Determine the (X, Y) coordinate at the center of the cell enclosing the given text.  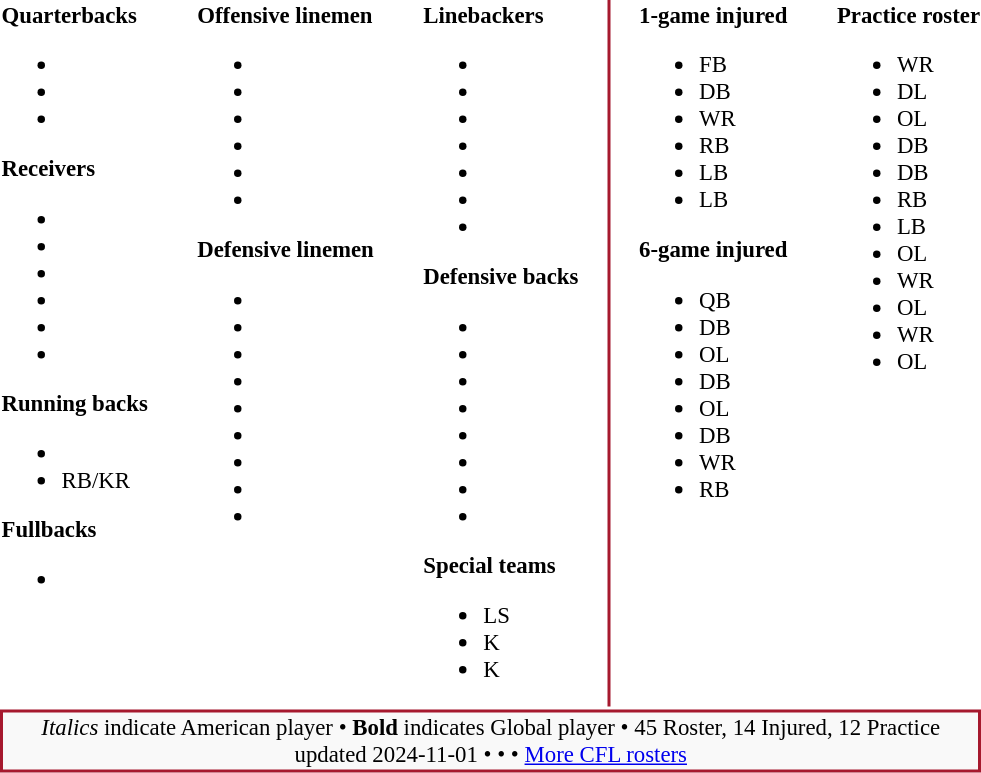
Linebackers Defensive backsSpecial teams LS K K (501, 354)
QuarterbacksReceiversRunning backs RB/KRFullbacks (74, 354)
1-game injured FB DB WR RB LB LB6-game injured QB DB OL DB OL DB WR RB (714, 354)
Practice roster WR DL OL DB DB RB LB OL WR OL WR OL (908, 354)
Offensive linemenDefensive linemen (286, 354)
